Scan for the cell matching the given text and deliver its [X, Y] coordinate at center. 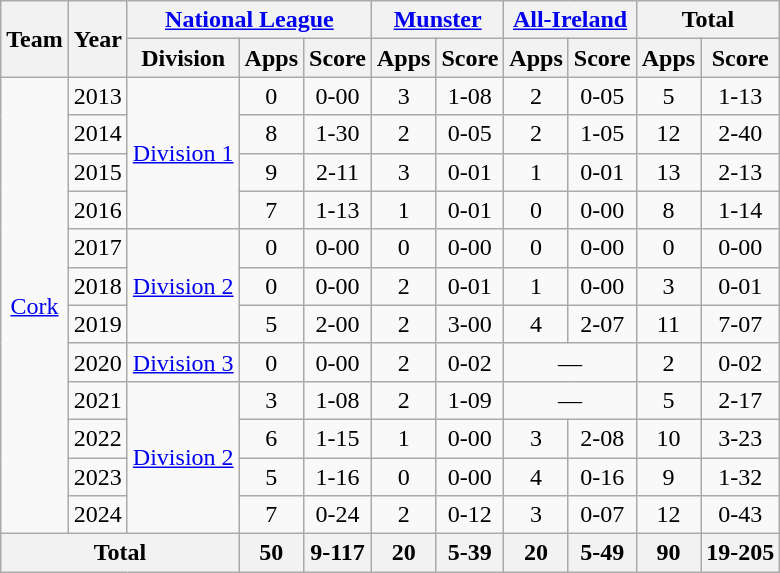
Cork [35, 306]
2017 [98, 248]
Division 1 [183, 153]
2-40 [740, 134]
3-00 [470, 324]
0-07 [602, 515]
2-13 [740, 172]
2015 [98, 172]
1-30 [338, 134]
1-05 [602, 134]
2021 [98, 400]
7-07 [740, 324]
5-39 [470, 553]
Division 3 [183, 362]
National League [249, 20]
Division [183, 58]
All-Ireland [570, 20]
2023 [98, 477]
6 [271, 438]
2024 [98, 515]
2016 [98, 210]
2-11 [338, 172]
2020 [98, 362]
0-12 [470, 515]
2022 [98, 438]
1-14 [740, 210]
13 [668, 172]
1-32 [740, 477]
Munster [437, 20]
2019 [98, 324]
2014 [98, 134]
11 [668, 324]
2-07 [602, 324]
5-49 [602, 553]
0-16 [602, 477]
2013 [98, 96]
9-117 [338, 553]
2-00 [338, 324]
1-15 [338, 438]
2-17 [740, 400]
1-09 [470, 400]
50 [271, 553]
2-08 [602, 438]
10 [668, 438]
Team [35, 39]
1-16 [338, 477]
19-205 [740, 553]
2018 [98, 286]
3-23 [740, 438]
Year [98, 39]
0-24 [338, 515]
0-43 [740, 515]
90 [668, 553]
